Return (x, y) of the center of cell containing provided text 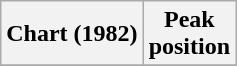
Peakposition (189, 34)
Chart (1982) (72, 34)
